Provide the (x, y) coordinate of the cell's center where the given text is located.  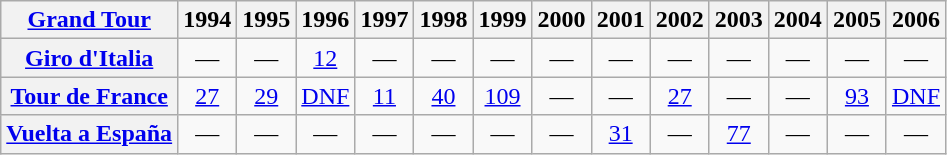
2005 (856, 20)
Giro d'Italia (90, 58)
Grand Tour (90, 20)
12 (326, 58)
1994 (208, 20)
1997 (384, 20)
1999 (502, 20)
77 (738, 134)
11 (384, 96)
2003 (738, 20)
2004 (798, 20)
1995 (266, 20)
Vuelta a España (90, 134)
31 (620, 134)
1996 (326, 20)
109 (502, 96)
1998 (444, 20)
2006 (916, 20)
Tour de France (90, 96)
29 (266, 96)
2000 (562, 20)
2002 (680, 20)
40 (444, 96)
2001 (620, 20)
93 (856, 96)
